Output the (x, y) coordinate of the center of the cell containing the given text.  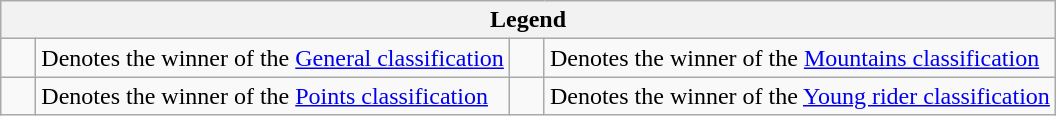
Denotes the winner of the General classification (273, 58)
Denotes the winner of the Mountains classification (800, 58)
Legend (528, 20)
Denotes the winner of the Young rider classification (800, 96)
Denotes the winner of the Points classification (273, 96)
